Capture the cell that displays the provided text and extract its (x, y) central coordinate. 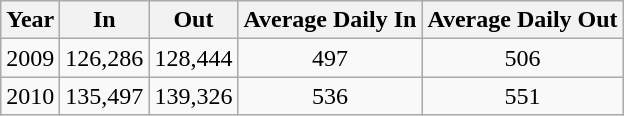
Average Daily Out (522, 20)
Out (194, 20)
Year (30, 20)
In (104, 20)
536 (330, 96)
135,497 (104, 96)
126,286 (104, 58)
506 (522, 58)
Average Daily In (330, 20)
2010 (30, 96)
497 (330, 58)
2009 (30, 58)
551 (522, 96)
128,444 (194, 58)
139,326 (194, 96)
